Search for the cell housing the specified text and yield its [x, y] center coordinate. 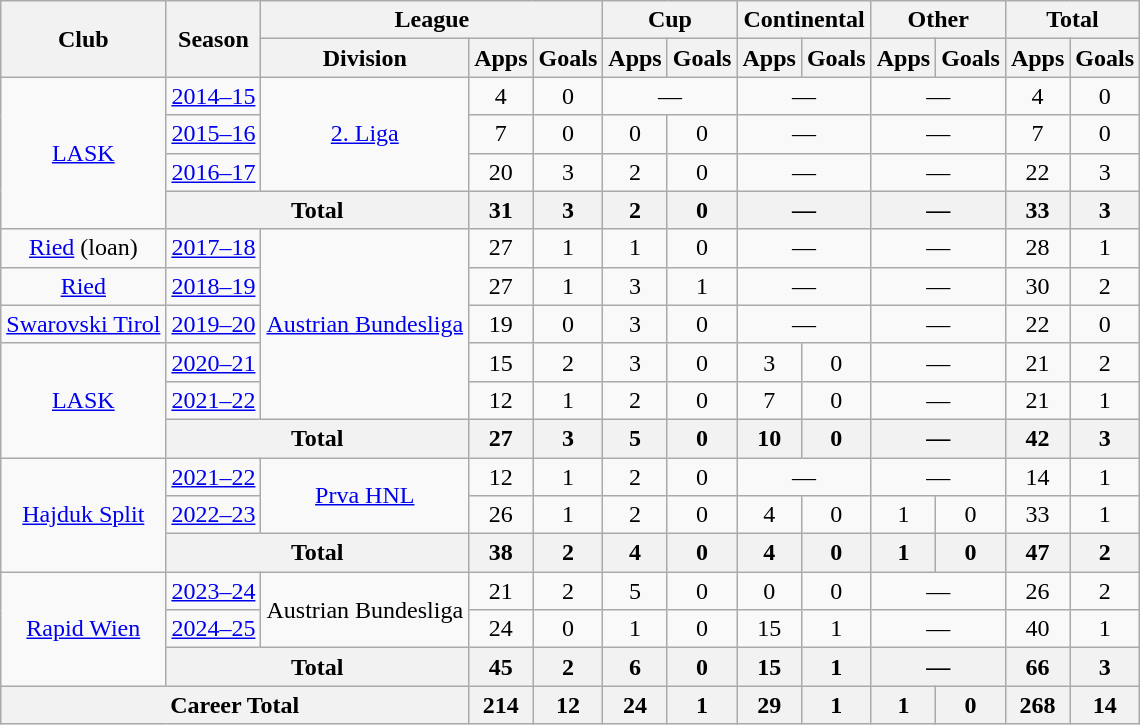
31 [501, 210]
2014–15 [214, 96]
Rapid Wien [84, 629]
40 [1037, 629]
29 [769, 705]
66 [1037, 667]
20 [501, 172]
Season [214, 39]
2019–20 [214, 324]
League [432, 20]
Division [365, 58]
Cup [670, 20]
Swarovski Tirol [84, 324]
268 [1037, 705]
Prva HNL [365, 496]
42 [1037, 438]
Continental [804, 20]
2023–24 [214, 591]
2017–18 [214, 248]
Ried (loan) [84, 248]
30 [1037, 286]
2018–19 [214, 286]
Career Total [235, 705]
214 [501, 705]
2024–25 [214, 629]
6 [635, 667]
2. Liga [365, 134]
47 [1037, 553]
Other [938, 20]
2022–23 [214, 515]
2016–17 [214, 172]
2015–16 [214, 134]
2020–21 [214, 362]
19 [501, 324]
38 [501, 553]
Ried [84, 286]
Hajduk Split [84, 515]
Club [84, 39]
10 [769, 438]
28 [1037, 248]
45 [501, 667]
